Find where the given text appears and provide that cell's center as (X, Y) coordinate. 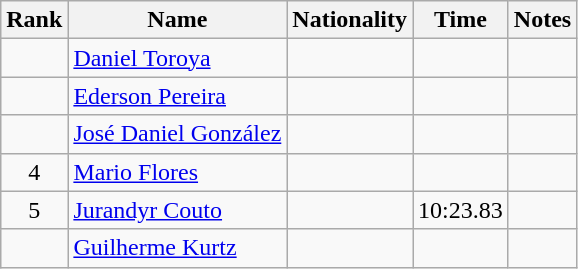
Rank (34, 20)
Ederson Pereira (178, 96)
Time (461, 20)
Mario Flores (178, 172)
Jurandyr Couto (178, 210)
Name (178, 20)
José Daniel González (178, 134)
Daniel Toroya (178, 58)
5 (34, 210)
Nationality (350, 20)
Guilherme Kurtz (178, 248)
4 (34, 172)
Notes (542, 20)
10:23.83 (461, 210)
